Capture the cell that displays the provided text and extract its (x, y) central coordinate. 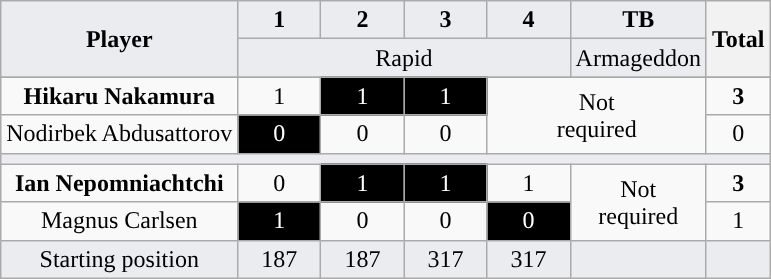
Player (120, 39)
Hikaru Nakamura (120, 96)
Nodirbek Abdusattorov (120, 134)
Total (738, 39)
Ian Nepomniachtchi (120, 183)
Armageddon (638, 58)
Magnus Carlsen (120, 221)
4 (528, 20)
Starting position (120, 259)
Rapid (404, 58)
TB (638, 20)
2 (362, 20)
